Search for the cell housing the specified text and yield its (x, y) center coordinate. 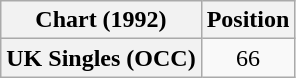
66 (248, 58)
Position (248, 20)
Chart (1992) (101, 20)
UK Singles (OCC) (101, 58)
